For the text-containing cell, return its midpoint in [X, Y] coordinate format. 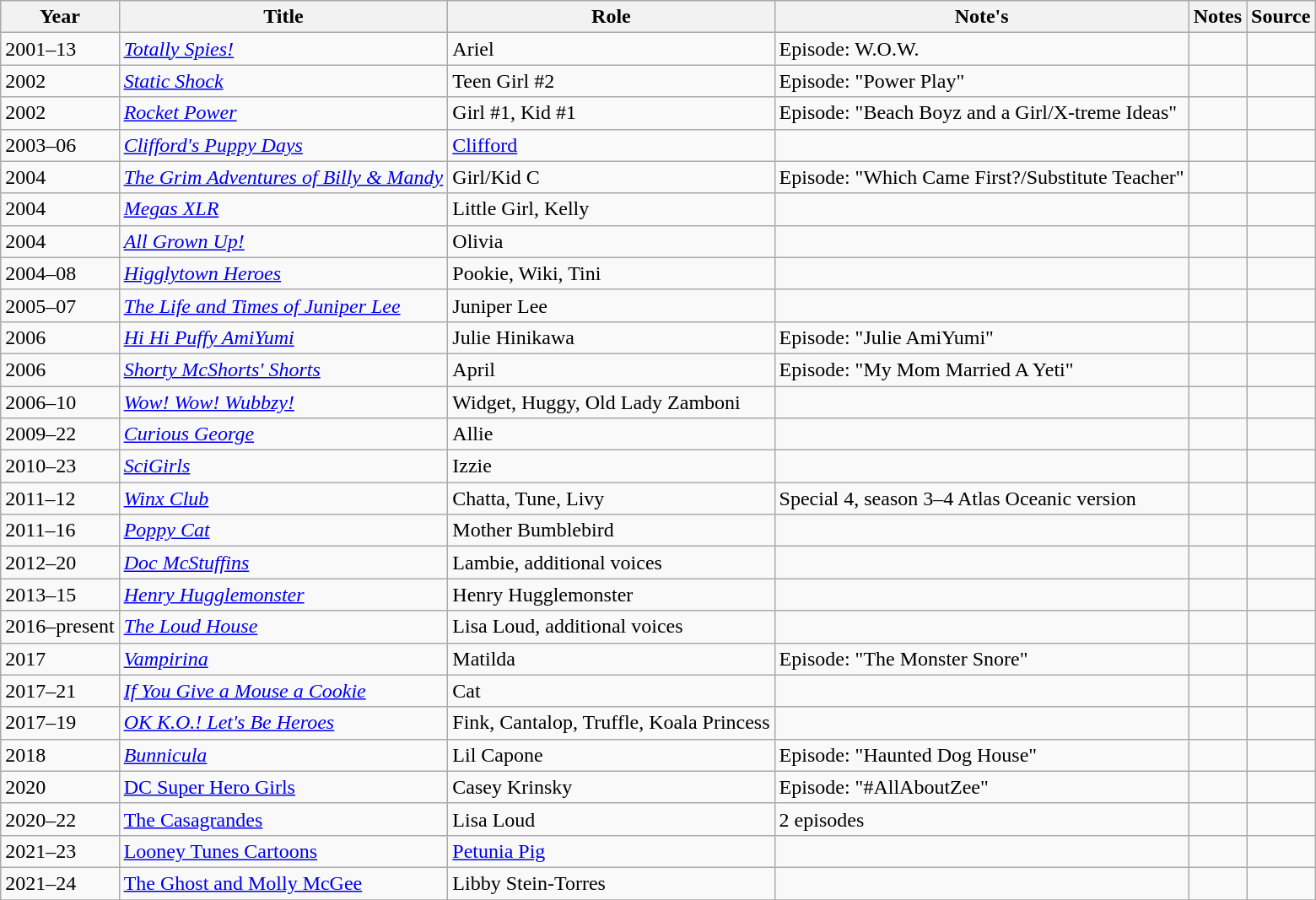
April [611, 369]
Totally Spies! [283, 49]
2005–07 [60, 305]
Poppy Cat [283, 531]
Doc McStuffins [283, 563]
Julie Hinikawa [611, 337]
2010–23 [60, 466]
2 episodes [982, 819]
2017–21 [60, 691]
2011–12 [60, 499]
Clifford's Puppy Days [283, 145]
Curious George [283, 434]
Libby Stein-Torres [611, 883]
Bunnicula [283, 755]
Source [1281, 17]
Chatta, Tune, Livy [611, 499]
2017–19 [60, 723]
Episode: "Julie AmiYumi" [982, 337]
Note's [982, 17]
Girl/Kid C [611, 177]
The Life and Times of Juniper Lee [283, 305]
2017 [60, 659]
Looney Tunes Cartoons [283, 851]
Cat [611, 691]
Winx Club [283, 499]
Casey Krinsky [611, 787]
Wow! Wow! Wubbzy! [283, 402]
Lisa Loud [611, 819]
Hi Hi Puffy AmiYumi [283, 337]
Lambie, additional voices [611, 563]
Shorty McShorts' Shorts [283, 369]
Special 4, season 3–4 Atlas Oceanic version [982, 499]
Petunia Pig [611, 851]
DC Super Hero Girls [283, 787]
2021–24 [60, 883]
Girl #1, Kid #1 [611, 113]
Episode: "Haunted Dog House" [982, 755]
Higglytown Heroes [283, 273]
Little Girl, Kelly [611, 209]
Mother Bumblebird [611, 531]
The Grim Adventures of Billy & Mandy [283, 177]
OK K.O.! Let's Be Heroes [283, 723]
Megas XLR [283, 209]
Episode: "Power Play" [982, 81]
Title [283, 17]
2020 [60, 787]
The Ghost and Molly McGee [283, 883]
2016–present [60, 627]
Pookie, Wiki, Tini [611, 273]
Notes [1217, 17]
2003–06 [60, 145]
Ariel [611, 49]
All Grown Up! [283, 241]
2020–22 [60, 819]
Juniper Lee [611, 305]
Year [60, 17]
2021–23 [60, 851]
Episode: "Which Came First?/Substitute Teacher" [982, 177]
Matilda [611, 659]
Static Shock [283, 81]
Widget, Huggy, Old Lady Zamboni [611, 402]
Episode: W.O.W. [982, 49]
SciGirls [283, 466]
2013–15 [60, 595]
2018 [60, 755]
Role [611, 17]
Lisa Loud, additional voices [611, 627]
Lil Capone [611, 755]
Episode: "#AllAboutZee" [982, 787]
2012–20 [60, 563]
Allie [611, 434]
2001–13 [60, 49]
2006–10 [60, 402]
The Casagrandes [283, 819]
The Loud House [283, 627]
2009–22 [60, 434]
Episode: "Beach Boyz and a Girl/X-treme Ideas" [982, 113]
Episode: "My Mom Married A Yeti" [982, 369]
2004–08 [60, 273]
If You Give a Mouse a Cookie [283, 691]
Rocket Power [283, 113]
Olivia [611, 241]
Izzie [611, 466]
Vampirina [283, 659]
2011–16 [60, 531]
Episode: "The Monster Snore" [982, 659]
Clifford [611, 145]
Fink, Cantalop, Truffle, Koala Princess [611, 723]
Teen Girl #2 [611, 81]
